Return (X, Y) of the center of cell containing provided text 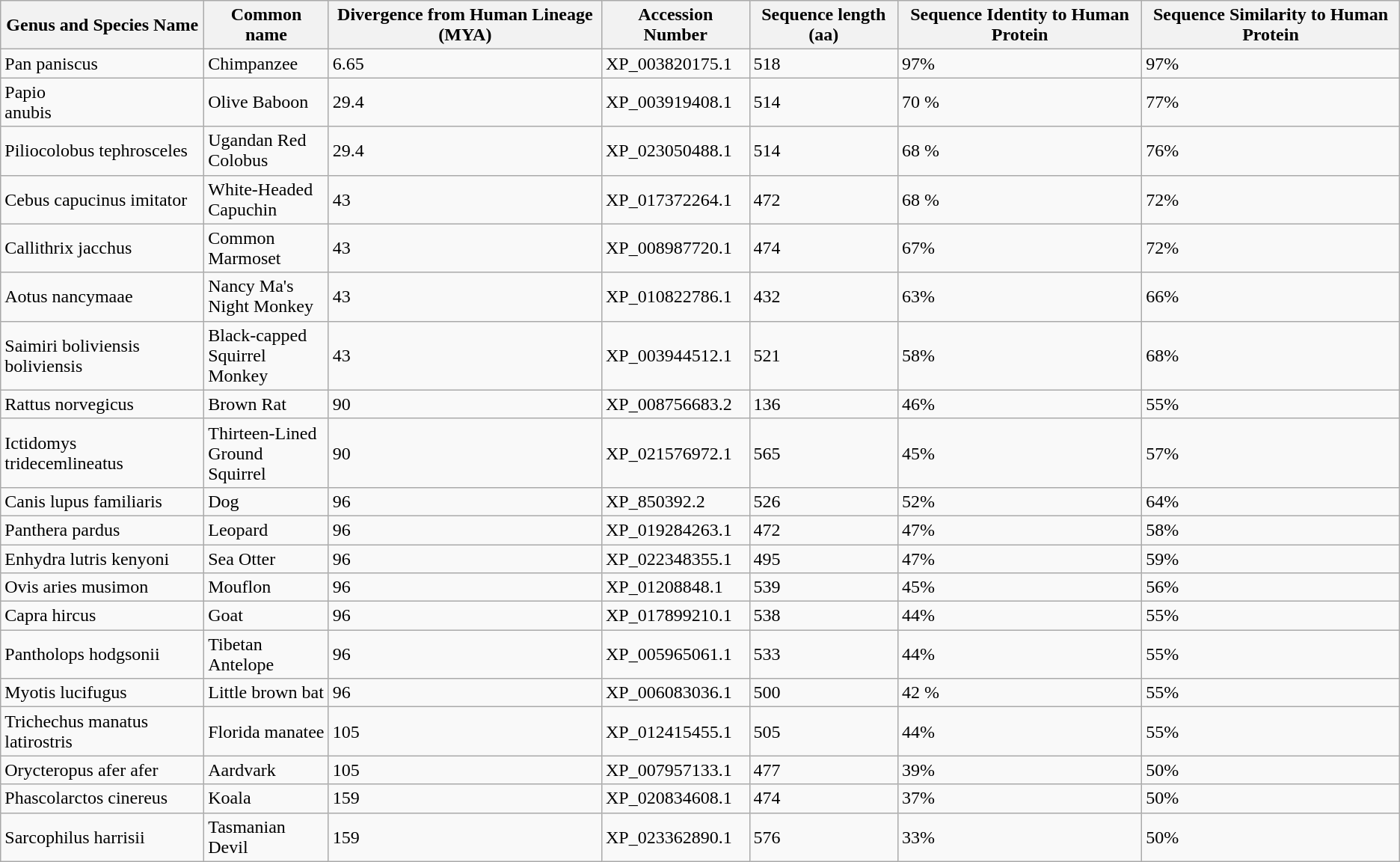
136 (823, 404)
33% (1019, 837)
Pan paniscus (102, 64)
Ugandan RedColobus (266, 151)
Common name (266, 25)
XP_007957133.1 (675, 770)
500 (823, 693)
59% (1271, 559)
Enhydra lutris kenyoni (102, 559)
Florida manatee (266, 732)
37% (1019, 798)
42 % (1019, 693)
Piliocolobus tephrosceles (102, 151)
Saimiri boliviensisboliviensis (102, 355)
XP_021576972.1 (675, 453)
Sequence length (aa) (823, 25)
56% (1271, 587)
Leopard (266, 530)
XP_019284263.1 (675, 530)
XP_008756683.2 (675, 404)
Sarcophilus harrisii (102, 837)
533 (823, 654)
XP_003820175.1 (675, 64)
Tibetan Antelope (266, 654)
XP_020834608.1 (675, 798)
576 (823, 837)
Dog (266, 501)
Panthera pardus (102, 530)
Ovis aries musimon (102, 587)
Nancy Ma'sNight Monkey (266, 296)
XP_003944512.1 (675, 355)
Brown Rat (266, 404)
76% (1271, 151)
6.65 (465, 64)
52% (1019, 501)
64% (1271, 501)
66% (1271, 296)
Rattus norvegicus (102, 404)
XP_023362890.1 (675, 837)
63% (1019, 296)
539 (823, 587)
XP_005965061.1 (675, 654)
XP_006083036.1 (675, 693)
77% (1271, 102)
505 (823, 732)
495 (823, 559)
Pantholops hodgsonii (102, 654)
Orycteropus afer afer (102, 770)
Thirteen-LinedGround Squirrel (266, 453)
477 (823, 770)
XP_023050488.1 (675, 151)
White-HeadedCapuchin (266, 199)
Sequence Identity to Human Protein (1019, 25)
XP_010822786.1 (675, 296)
XP_850392.2 (675, 501)
39% (1019, 770)
XP_003919408.1 (675, 102)
Aotus nancymaae (102, 296)
XP_017899210.1 (675, 616)
Aardvark (266, 770)
518 (823, 64)
Trichechus manatus latirostris (102, 732)
Myotis lucifugus (102, 693)
521 (823, 355)
Tasmanian Devil (266, 837)
Genus and Species Name (102, 25)
565 (823, 453)
Mouflon (266, 587)
XP_022348355.1 (675, 559)
46% (1019, 404)
Accession Number (675, 25)
Cebus capucinus imitator (102, 199)
Sequence Similarity to Human Protein (1271, 25)
67% (1019, 248)
Koala (266, 798)
Goat (266, 616)
Olive Baboon (266, 102)
Black-cappedSquirrel Monkey (266, 355)
XP_017372264.1 (675, 199)
Callithrix jacchus (102, 248)
Chimpanzee (266, 64)
Ictidomystridecemlineatus (102, 453)
CommonMarmoset (266, 248)
57% (1271, 453)
Little brown bat (266, 693)
Papioanubis (102, 102)
Divergence from Human Lineage (MYA) (465, 25)
XP_012415455.1 (675, 732)
Capra hircus (102, 616)
526 (823, 501)
XP_01208848.1 (675, 587)
Phascolarctos cinereus (102, 798)
538 (823, 616)
XP_008987720.1 (675, 248)
432 (823, 296)
Sea Otter (266, 559)
Canis lupus familiaris (102, 501)
70 % (1019, 102)
68% (1271, 355)
